For the text-containing cell, return its midpoint in (X, Y) coordinate format. 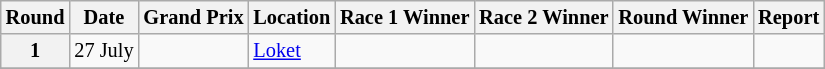
1 (36, 51)
Grand Prix (193, 17)
Race 2 Winner (544, 17)
Round (36, 17)
27 July (104, 51)
Race 1 Winner (404, 17)
Round Winner (683, 17)
Date (104, 17)
Location (292, 17)
Report (788, 17)
Loket (292, 51)
